Output the (X, Y) coordinate of the center of the cell containing the given text.  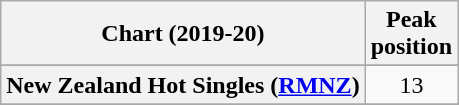
Chart (2019-20) (183, 34)
13 (411, 85)
New Zealand Hot Singles (RMNZ) (183, 85)
Peak position (411, 34)
